Determine the (x, y) coordinate at the center of the cell enclosing the given text.  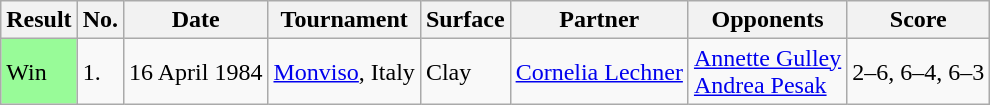
Surface (465, 20)
Win (39, 72)
Date (196, 20)
Partner (599, 20)
1. (100, 72)
Clay (465, 72)
16 April 1984 (196, 72)
Score (918, 20)
Annette Gulley Andrea Pesak (767, 72)
Monviso, Italy (344, 72)
Tournament (344, 20)
Result (39, 20)
2–6, 6–4, 6–3 (918, 72)
Opponents (767, 20)
Cornelia Lechner (599, 72)
No. (100, 20)
